Extract the (X, Y) coordinate from the center of the cell holding the provided text.  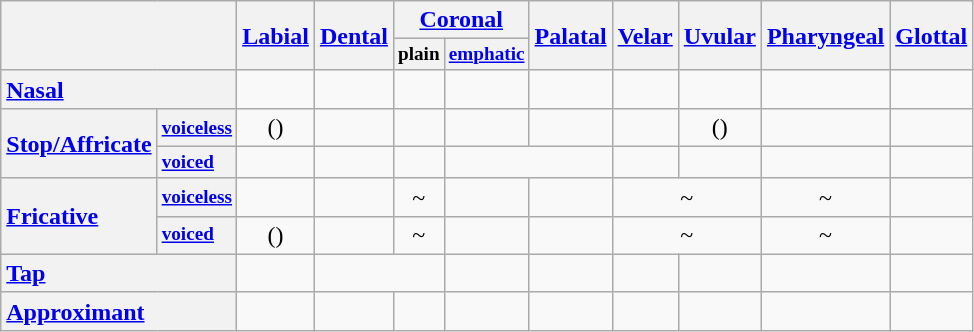
Tap (119, 273)
Palatal (570, 36)
Dental (354, 36)
Velar (645, 36)
Approximant (119, 311)
Fricative (79, 216)
Coronal (461, 20)
plain (418, 55)
emphatic (486, 55)
Stop/Affricate (79, 144)
Glottal (932, 36)
Labial (276, 36)
Pharyngeal (825, 36)
Uvular (720, 36)
Nasal (119, 89)
